Detect which cell encompasses the target text, then output its (X, Y) center coordinate. 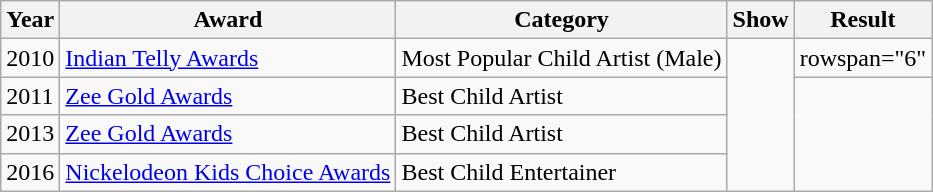
Result (863, 20)
Indian Telly Awards (228, 58)
2016 (30, 172)
Nickelodeon Kids Choice Awards (228, 172)
Best Child Entertainer (562, 172)
Most Popular Child Artist (Male) (562, 58)
2011 (30, 96)
Category (562, 20)
Award (228, 20)
rowspan="6" (863, 58)
2013 (30, 134)
2010 (30, 58)
Show (760, 20)
Year (30, 20)
